Output the [X, Y] coordinate of the center of the cell containing the given text.  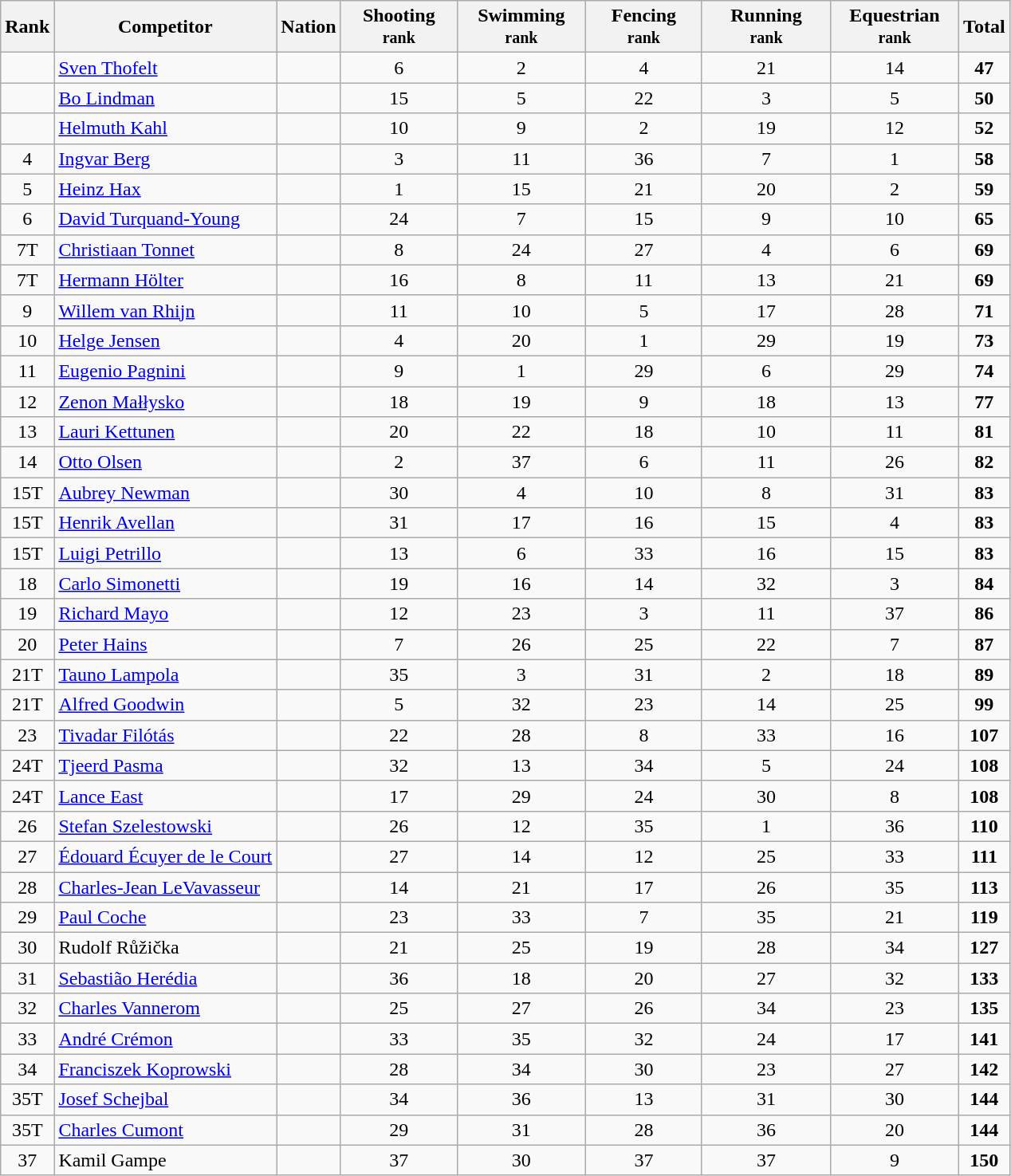
Richard Mayo [166, 614]
Competitor [166, 27]
Josef Schejbal [166, 1099]
150 [985, 1160]
Total [985, 27]
142 [985, 1069]
Otto Olsen [166, 462]
Shootingrank [399, 27]
86 [985, 614]
Fencing rank [643, 27]
Ingvar Berg [166, 159]
Tjeerd Pasma [166, 765]
Tivadar Filótás [166, 735]
74 [985, 371]
David Turquand-Young [166, 219]
119 [985, 918]
127 [985, 948]
Zenon Małłysko [166, 401]
110 [985, 826]
82 [985, 462]
Lance East [166, 796]
Helmuth Kahl [166, 128]
Charles Vannerom [166, 1009]
89 [985, 675]
113 [985, 887]
59 [985, 189]
Christiaan Tonnet [166, 250]
Swimming rank [521, 27]
Rudolf Růžička [166, 948]
Charles-Jean LeVavasseur [166, 887]
135 [985, 1009]
Édouard Écuyer de le Court [166, 856]
Eugenio Pagnini [166, 371]
Running rank [765, 27]
133 [985, 978]
Heinz Hax [166, 189]
99 [985, 705]
Carlo Simonetti [166, 584]
Charles Cumont [166, 1130]
Henrik Avellan [166, 523]
Sven Thofelt [166, 68]
Bo Lindman [166, 98]
Hermann Hölter [166, 280]
Peter Hains [166, 644]
81 [985, 432]
87 [985, 644]
47 [985, 68]
107 [985, 735]
77 [985, 401]
50 [985, 98]
Helge Jensen [166, 340]
111 [985, 856]
Kamil Gampe [166, 1160]
65 [985, 219]
84 [985, 584]
58 [985, 159]
Stefan Szelestowski [166, 826]
71 [985, 310]
Willem van Rhijn [166, 310]
Paul Coche [166, 918]
Rank [27, 27]
André Crémon [166, 1039]
141 [985, 1039]
Franciszek Koprowski [166, 1069]
Sebastião Herédia [166, 978]
Luigi Petrillo [166, 553]
73 [985, 340]
52 [985, 128]
Tauno Lampola [166, 675]
Lauri Kettunen [166, 432]
Alfred Goodwin [166, 705]
Nation [309, 27]
Aubrey Newman [166, 493]
Equestrian rank [895, 27]
